Locate the cell with the specified text and output its [X, Y] center coordinate. 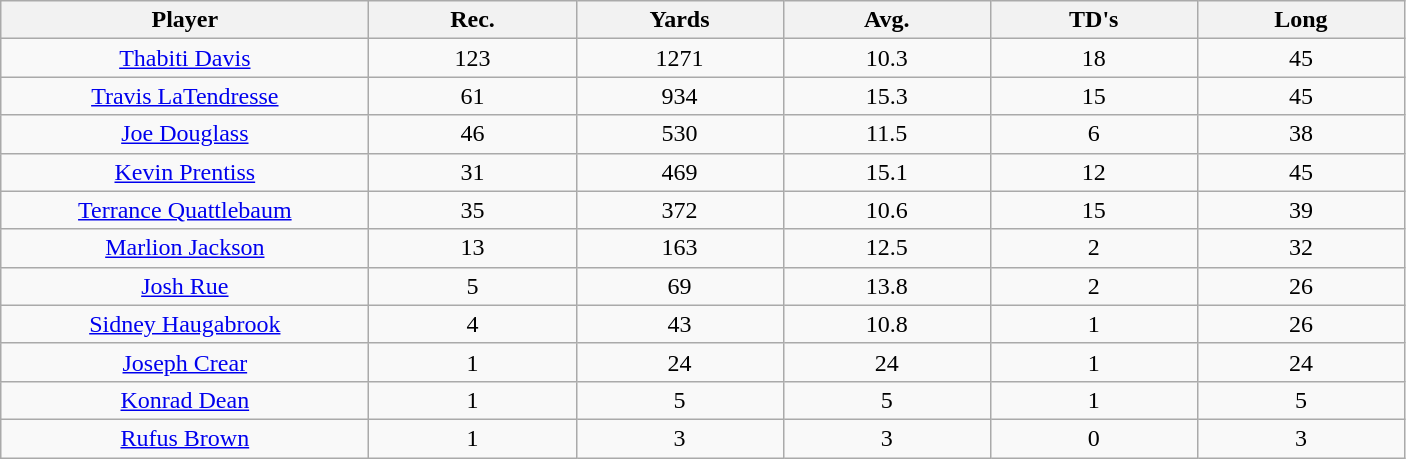
Rufus Brown [185, 438]
38 [1300, 134]
12.5 [886, 248]
6 [1094, 134]
43 [680, 324]
35 [472, 210]
11.5 [886, 134]
46 [472, 134]
69 [680, 286]
Rec. [472, 20]
Thabiti Davis [185, 58]
372 [680, 210]
Joseph Crear [185, 362]
Konrad Dean [185, 400]
10.3 [886, 58]
13 [472, 248]
0 [1094, 438]
Travis LaTendresse [185, 96]
Kevin Prentiss [185, 172]
15.1 [886, 172]
934 [680, 96]
123 [472, 58]
12 [1094, 172]
10.8 [886, 324]
15.3 [886, 96]
4 [472, 324]
1271 [680, 58]
163 [680, 248]
Josh Rue [185, 286]
Player [185, 20]
Marlion Jackson [185, 248]
469 [680, 172]
Joe Douglass [185, 134]
10.6 [886, 210]
Sidney Haugabrook [185, 324]
TD's [1094, 20]
61 [472, 96]
530 [680, 134]
32 [1300, 248]
31 [472, 172]
Yards [680, 20]
39 [1300, 210]
Terrance Quattlebaum [185, 210]
Avg. [886, 20]
18 [1094, 58]
13.8 [886, 286]
Long [1300, 20]
